Determine the (x, y) coordinate at the center of the cell enclosing the given text.  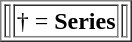
† = Series (66, 20)
